Identify which cell holds the provided text, then report its (x, y) central coordinate. 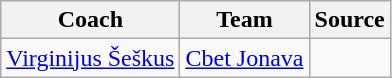
Source (350, 20)
Virginijus Šeškus (90, 58)
Coach (90, 20)
Cbet Jonava (244, 58)
Team (244, 20)
